From the cell containing the given text, extract its center point as (X, Y) coordinate. 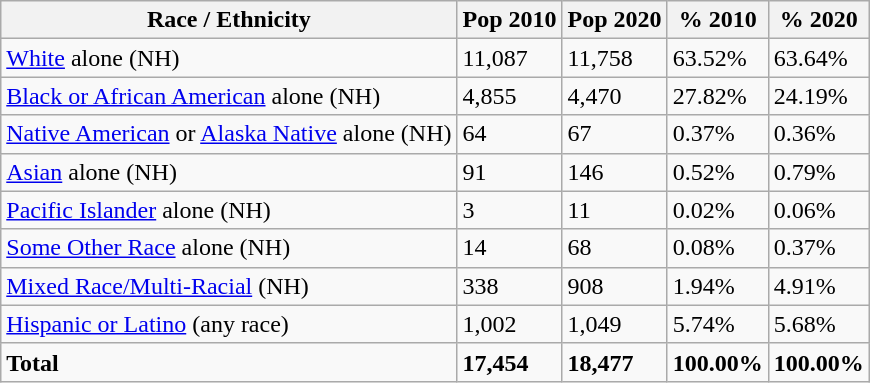
5.74% (718, 324)
338 (510, 286)
64 (510, 134)
908 (614, 286)
11,087 (510, 58)
Pop 2010 (510, 20)
17,454 (510, 362)
4,855 (510, 96)
3 (510, 210)
Native American or Alaska Native alone (NH) (229, 134)
14 (510, 248)
Asian alone (NH) (229, 172)
% 2020 (818, 20)
4.91% (818, 286)
63.64% (818, 58)
1,049 (614, 324)
0.79% (818, 172)
4,470 (614, 96)
Pop 2020 (614, 20)
Black or African American alone (NH) (229, 96)
Pacific Islander alone (NH) (229, 210)
Total (229, 362)
91 (510, 172)
0.02% (718, 210)
Mixed Race/Multi-Racial (NH) (229, 286)
% 2010 (718, 20)
Some Other Race alone (NH) (229, 248)
Race / Ethnicity (229, 20)
63.52% (718, 58)
68 (614, 248)
146 (614, 172)
1.94% (718, 286)
0.36% (818, 134)
11,758 (614, 58)
White alone (NH) (229, 58)
Hispanic or Latino (any race) (229, 324)
27.82% (718, 96)
67 (614, 134)
11 (614, 210)
5.68% (818, 324)
18,477 (614, 362)
1,002 (510, 324)
0.52% (718, 172)
0.06% (818, 210)
24.19% (818, 96)
0.08% (718, 248)
